Provide the [X, Y] coordinate of the cell's center where the given text is located.  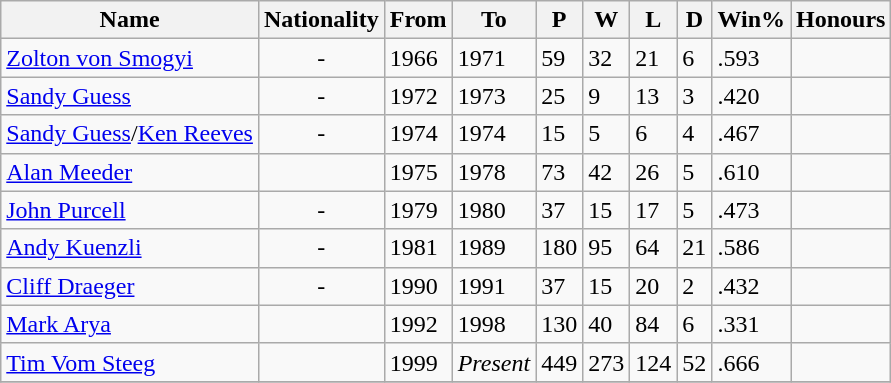
1978 [494, 172]
D [694, 20]
Sandy Guess [130, 96]
1972 [418, 96]
1992 [418, 324]
1971 [494, 58]
42 [606, 172]
1979 [418, 210]
Cliff Draeger [130, 286]
124 [654, 362]
.331 [752, 324]
449 [560, 362]
52 [694, 362]
Honours [841, 20]
.467 [752, 134]
20 [654, 286]
13 [654, 96]
95 [606, 248]
.666 [752, 362]
130 [560, 324]
Sandy Guess/Ken Reeves [130, 134]
Win% [752, 20]
1989 [494, 248]
1975 [418, 172]
Andy Kuenzli [130, 248]
Alan Meeder [130, 172]
Present [494, 362]
Zolton von Smogyi [130, 58]
32 [606, 58]
Mark Arya [130, 324]
180 [560, 248]
.586 [752, 248]
84 [654, 324]
To [494, 20]
.432 [752, 286]
.593 [752, 58]
Tim Vom Steeg [130, 362]
1980 [494, 210]
1973 [494, 96]
40 [606, 324]
.473 [752, 210]
Name [130, 20]
1990 [418, 286]
John Purcell [130, 210]
.610 [752, 172]
273 [606, 362]
17 [654, 210]
64 [654, 248]
73 [560, 172]
9 [606, 96]
1991 [494, 286]
59 [560, 58]
Nationality [321, 20]
25 [560, 96]
From [418, 20]
1966 [418, 58]
4 [694, 134]
1999 [418, 362]
26 [654, 172]
L [654, 20]
P [560, 20]
2 [694, 286]
W [606, 20]
3 [694, 96]
.420 [752, 96]
1981 [418, 248]
1998 [494, 324]
